Scan for the cell matching the given text and deliver its (x, y) coordinate at center. 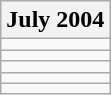
July 2004 (56, 20)
